Return the [x, y] coordinate for the center point of the cell that contains the specified text.  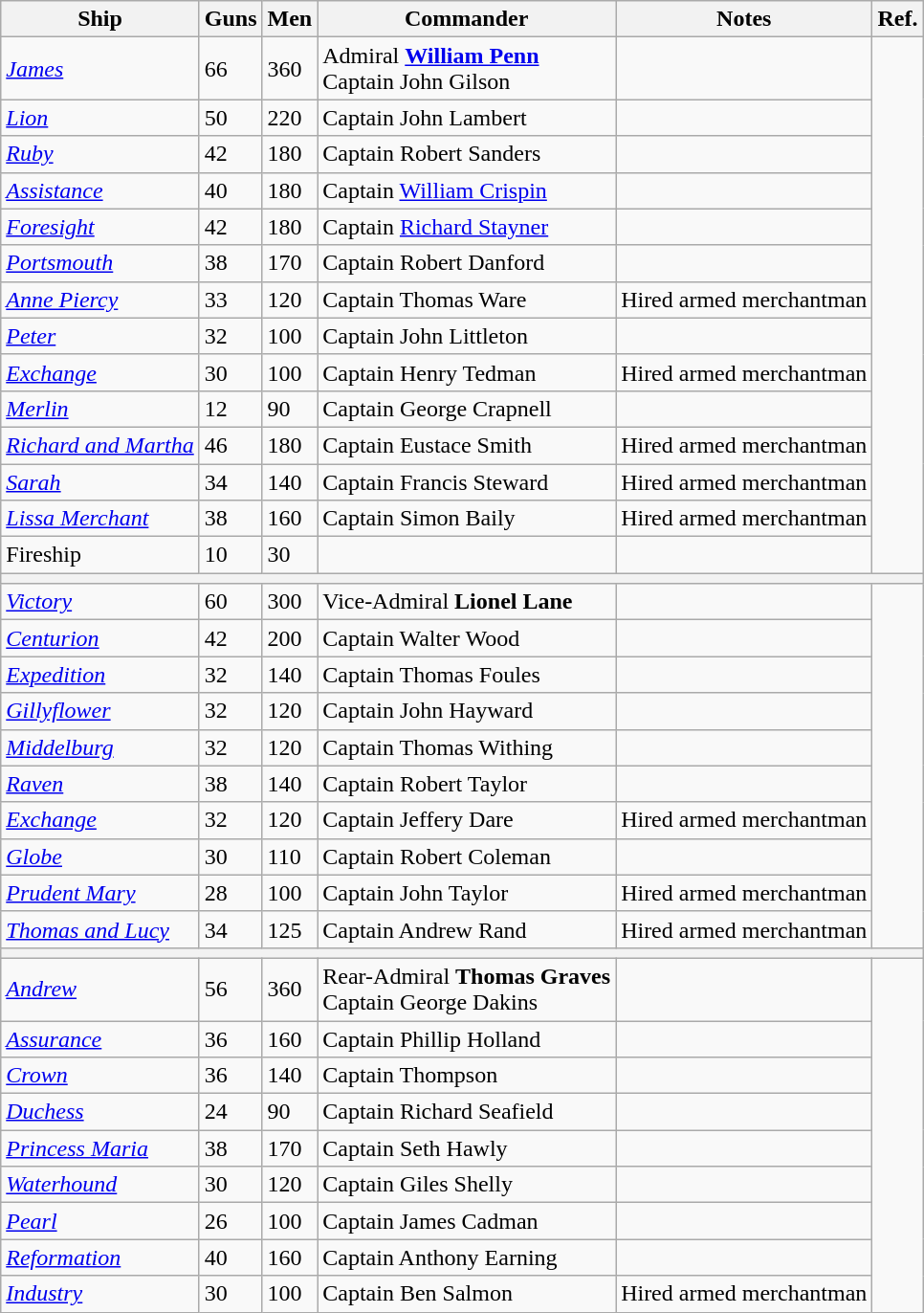
Captain Richard Seafield [467, 1112]
Rear-Admiral Thomas GravesCaptain George Dakins [467, 990]
Expedition [99, 675]
Ship [99, 19]
Fireship [99, 555]
Captain Eustace Smith [467, 445]
24 [231, 1112]
Centurion [99, 638]
Sarah [99, 481]
Captain James Cadman [467, 1221]
Captain John Hayward [467, 711]
Richard and Martha [99, 445]
Captain Robert Sanders [467, 154]
Andrew [99, 990]
Merlin [99, 409]
Victory [99, 602]
33 [231, 300]
Captain John Taylor [467, 893]
Thomas and Lucy [99, 929]
110 [290, 857]
Gillyflower [99, 711]
Captain Thompson [467, 1076]
Captain George Crapnell [467, 409]
Crown [99, 1076]
Duchess [99, 1112]
Captain Walter Wood [467, 638]
Prudent Mary [99, 893]
Captain William Crispin [467, 190]
Captain Jeffery Dare [467, 820]
46 [231, 445]
Captain Seth Hawly [467, 1148]
Captain Phillip Holland [467, 1038]
Captain Thomas Withing [467, 747]
Captain Thomas Ware [467, 300]
66 [231, 69]
Industry [99, 1294]
Portsmouth [99, 263]
Men [290, 19]
Pearl [99, 1221]
Lissa Merchant [99, 519]
Captain Anthony Earning [467, 1257]
Reformation [99, 1257]
56 [231, 990]
James [99, 69]
Captain Richard Stayner [467, 227]
Foresight [99, 227]
Lion [99, 118]
Guns [231, 19]
Ruby [99, 154]
Admiral William PennCaptain John Gilson [467, 69]
Raven [99, 784]
Middelburg [99, 747]
60 [231, 602]
Notes [744, 19]
Captain Francis Steward [467, 481]
Captain Robert Coleman [467, 857]
220 [290, 118]
50 [231, 118]
Captain Simon Baily [467, 519]
Anne Piercy [99, 300]
Ref. [897, 19]
Captain Thomas Foules [467, 675]
Assurance [99, 1038]
300 [290, 602]
Captain Robert Danford [467, 263]
200 [290, 638]
Peter [99, 336]
Commander [467, 19]
Captain John Littleton [467, 336]
Globe [99, 857]
Captain Ben Salmon [467, 1294]
Captain Giles Shelly [467, 1185]
Captain Henry Tedman [467, 372]
Captain John Lambert [467, 118]
125 [290, 929]
Princess Maria [99, 1148]
Vice-Admiral Lionel Lane [467, 602]
12 [231, 409]
Captain Robert Taylor [467, 784]
Captain Andrew Rand [467, 929]
10 [231, 555]
26 [231, 1221]
Waterhound [99, 1185]
28 [231, 893]
Assistance [99, 190]
